Output the (X, Y) coordinate of the center of the cell containing the given text.  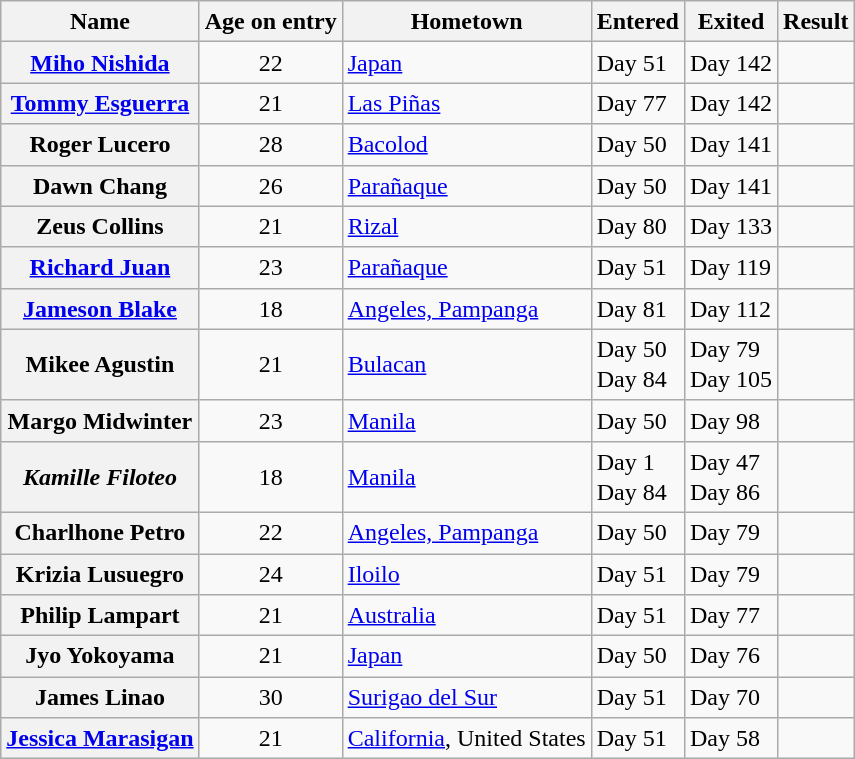
Mikee Agustin (100, 364)
26 (270, 186)
Day 58 (730, 738)
Dawn Chang (100, 186)
Miho Nishida (100, 62)
24 (270, 574)
Day 79Day 105 (730, 364)
Day 80 (638, 226)
Day 70 (730, 698)
Name (100, 22)
Result (816, 22)
Day 76 (730, 656)
Hometown (466, 22)
Roger Lucero (100, 144)
Bulacan (466, 364)
James Linao (100, 698)
Iloilo (466, 574)
Jyo Yokoyama (100, 656)
Rizal (466, 226)
Charlhone Petro (100, 532)
Age on entry (270, 22)
Philip Lampart (100, 616)
28 (270, 144)
Day 98 (730, 420)
Entered (638, 22)
Richard Juan (100, 268)
Kamille Filoteo (100, 476)
Surigao del Sur (466, 698)
Bacolod (466, 144)
Day 133 (730, 226)
Margo Midwinter (100, 420)
Day 47Day 86 (730, 476)
Day 1Day 84 (638, 476)
California, United States (466, 738)
Exited (730, 22)
Australia (466, 616)
Jessica Marasigan (100, 738)
Day 112 (730, 308)
Krizia Lusuegro (100, 574)
Day 119 (730, 268)
30 (270, 698)
Jameson Blake (100, 308)
Day 50Day 84 (638, 364)
Day 81 (638, 308)
Tommy Esguerra (100, 104)
Zeus Collins (100, 226)
Las Piñas (466, 104)
